Detect which cell encompasses the target text, then output its [x, y] center coordinate. 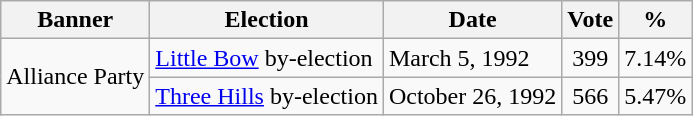
7.14% [656, 58]
Date [472, 20]
% [656, 20]
Vote [590, 20]
566 [590, 96]
399 [590, 58]
Little Bow by-election [267, 58]
Election [267, 20]
Banner [76, 20]
March 5, 1992 [472, 58]
5.47% [656, 96]
Three Hills by-election [267, 96]
Alliance Party [76, 77]
October 26, 1992 [472, 96]
